From the cell containing the given text, extract its center point as (x, y) coordinate. 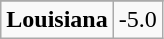
Louisiana (57, 20)
-5.0 (138, 20)
